Return [X, Y] of the center of cell containing provided text 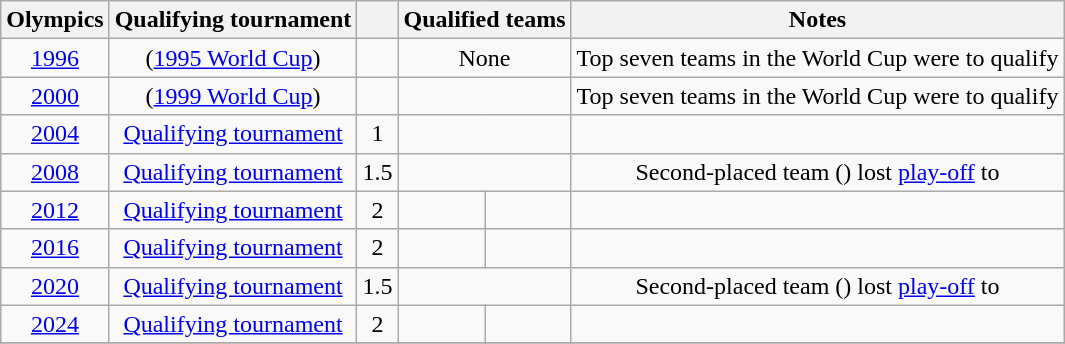
2012 [55, 210]
Qualified teams [484, 20]
(1999 World Cup) [233, 96]
1996 [55, 58]
2000 [55, 96]
2008 [55, 172]
(1995 World Cup) [233, 58]
None [484, 58]
1 [378, 134]
Olympics [55, 20]
Notes [818, 20]
2024 [55, 324]
2016 [55, 248]
2020 [55, 286]
2004 [55, 134]
